Identify which cell holds the provided text, then report its [x, y] central coordinate. 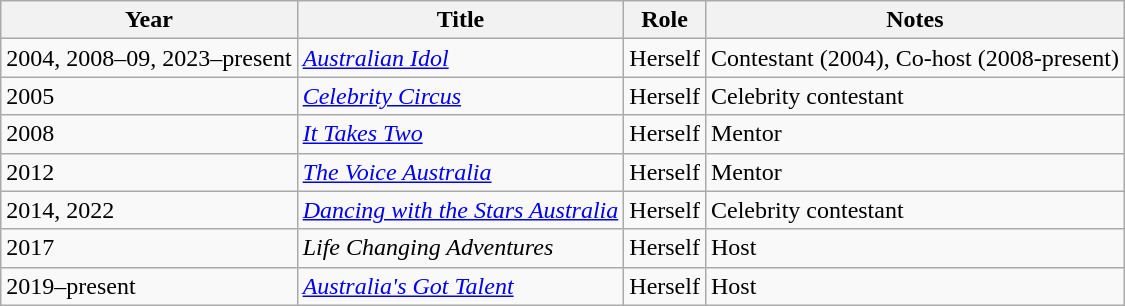
Title [460, 20]
Year [149, 20]
Dancing with the Stars Australia [460, 210]
Celebrity Circus [460, 96]
2012 [149, 172]
Notes [914, 20]
2005 [149, 96]
2014, 2022 [149, 210]
Contestant (2004), Co-host (2008-present) [914, 58]
2008 [149, 134]
Australia's Got Talent [460, 286]
Life Changing Adventures [460, 248]
2017 [149, 248]
Role [665, 20]
The Voice Australia [460, 172]
2019–present [149, 286]
2004, 2008–09, 2023–present [149, 58]
Australian Idol [460, 58]
It Takes Two [460, 134]
